Provide the (X, Y) coordinate of the cell's center where the given text is located.  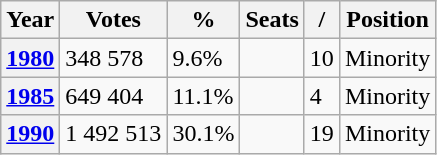
Seats (272, 20)
11.1% (204, 96)
19 (322, 134)
4 (322, 96)
9.6% (204, 58)
30.1% (204, 134)
/ (322, 20)
1980 (30, 58)
348 578 (114, 58)
10 (322, 58)
% (204, 20)
1985 (30, 96)
1 492 513 (114, 134)
649 404 (114, 96)
Votes (114, 20)
Position (387, 20)
Year (30, 20)
1990 (30, 134)
